From the cell containing the given text, extract its center point as (x, y) coordinate. 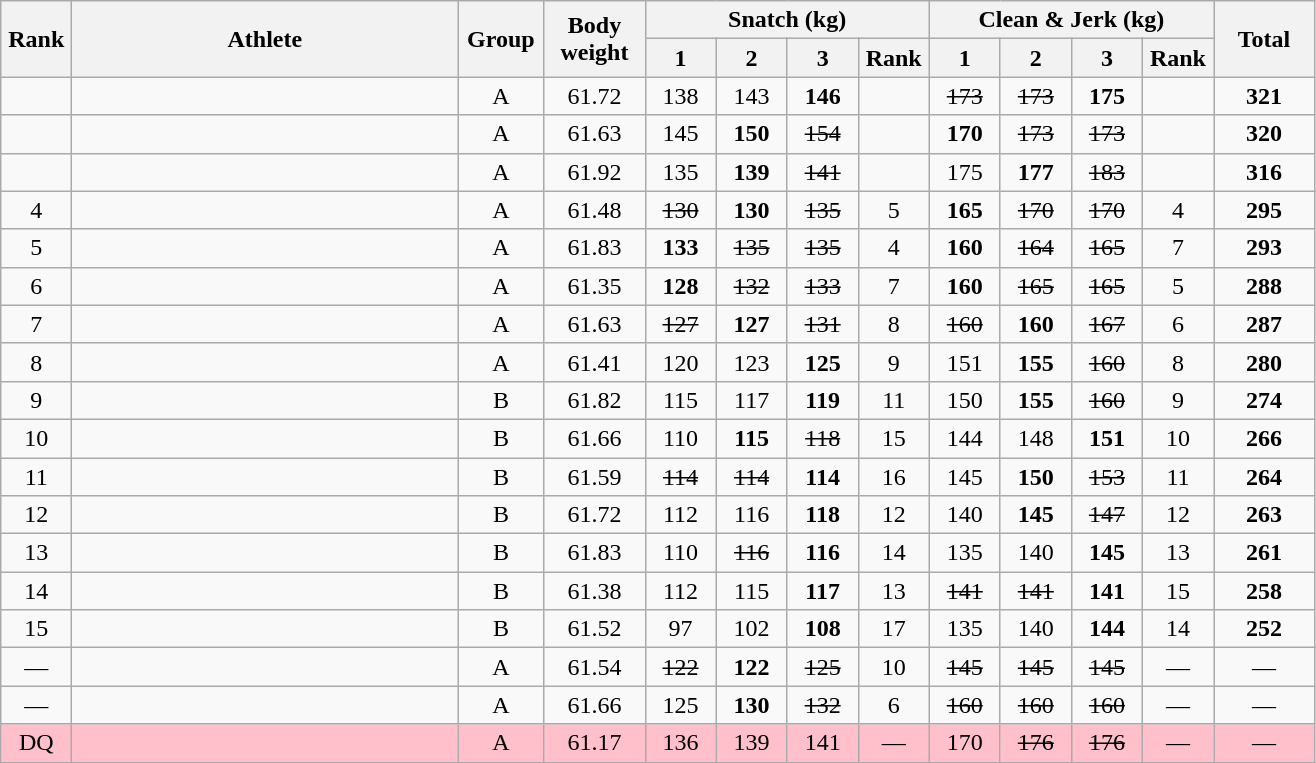
154 (822, 134)
288 (1264, 286)
128 (680, 286)
146 (822, 96)
252 (1264, 629)
287 (1264, 324)
293 (1264, 248)
61.52 (594, 629)
274 (1264, 400)
131 (822, 324)
Snatch (kg) (787, 20)
280 (1264, 362)
320 (1264, 134)
17 (894, 629)
147 (1106, 515)
102 (752, 629)
167 (1106, 324)
177 (1036, 172)
183 (1106, 172)
263 (1264, 515)
123 (752, 362)
Athlete (265, 39)
Group (501, 39)
108 (822, 629)
61.38 (594, 591)
61.54 (594, 667)
266 (1264, 438)
61.17 (594, 743)
Clean & Jerk (kg) (1071, 20)
148 (1036, 438)
61.35 (594, 286)
119 (822, 400)
261 (1264, 553)
138 (680, 96)
16 (894, 477)
258 (1264, 591)
321 (1264, 96)
Body weight (594, 39)
Total (1264, 39)
153 (1106, 477)
264 (1264, 477)
61.41 (594, 362)
143 (752, 96)
61.92 (594, 172)
164 (1036, 248)
61.59 (594, 477)
120 (680, 362)
97 (680, 629)
61.48 (594, 210)
295 (1264, 210)
61.82 (594, 400)
316 (1264, 172)
136 (680, 743)
DQ (36, 743)
